Identify which cell holds the provided text, then report its (x, y) central coordinate. 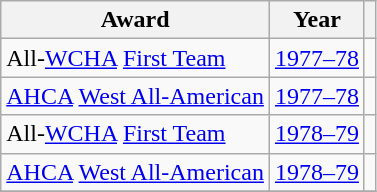
Year (316, 20)
Award (136, 20)
